Extract the (X, Y) coordinate from the center of the cell holding the provided text.  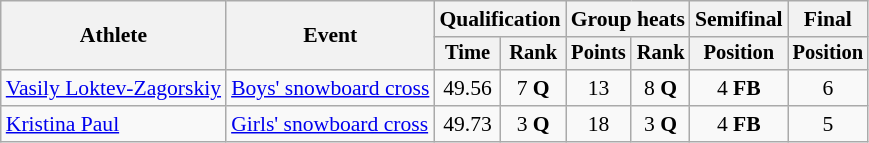
49.73 (467, 124)
49.56 (467, 88)
Girls' snowboard cross (330, 124)
6 (828, 88)
Final (828, 19)
Group heats (628, 19)
Vasily Loktev-Zagorskiy (114, 88)
Boys' snowboard cross (330, 88)
8 Q (660, 88)
Event (330, 36)
Kristina Paul (114, 124)
13 (599, 88)
Time (467, 54)
Semifinal (739, 19)
7 Q (534, 88)
Points (599, 54)
Athlete (114, 36)
18 (599, 124)
5 (828, 124)
Qualification (500, 19)
